Output the (x, y) coordinate of the center of the cell containing the given text.  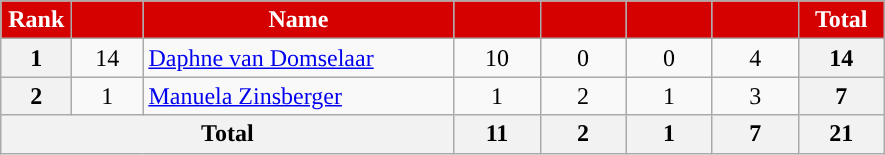
Name (298, 20)
4 (755, 58)
11 (497, 134)
10 (497, 58)
Rank (36, 20)
Daphne van Domselaar (298, 58)
3 (755, 96)
21 (841, 134)
Manuela Zinsberger (298, 96)
